Locate the cell with the specified text and output its [X, Y] center coordinate. 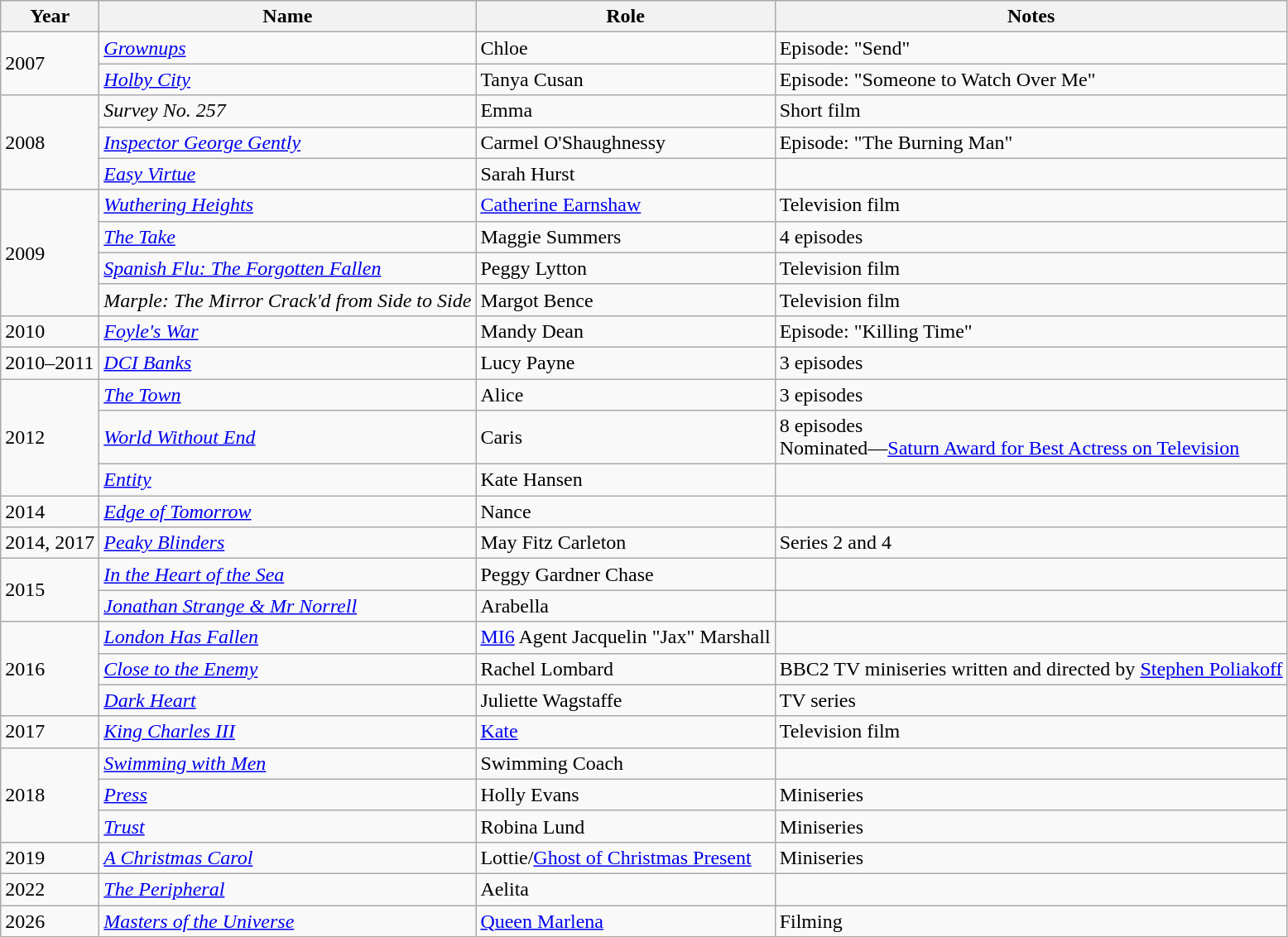
Caris [626, 437]
The Take [288, 237]
Entity [288, 480]
Role [626, 17]
Episode: "Killing Time" [1031, 331]
Swimming with Men [288, 763]
Chloe [626, 48]
Tanya Cusan [626, 79]
Holly Evans [626, 795]
Marple: The Mirror Crack'd from Side to Side [288, 300]
May Fitz Carleton [626, 543]
2009 [50, 252]
TV series [1031, 700]
Kate Hansen [626, 480]
London Has Fallen [288, 637]
Filming [1031, 921]
Rachel Lombard [626, 669]
Swimming Coach [626, 763]
Masters of the Universe [288, 921]
2007 [50, 64]
World Without End [288, 437]
2014 [50, 512]
Alice [626, 395]
Robina Lund [626, 826]
Wuthering Heights [288, 205]
Aelita [626, 889]
Episode: "The Burning Man" [1031, 142]
Episode: "Someone to Watch Over Me" [1031, 79]
Grownups [288, 48]
2012 [50, 437]
8 episodesNominated—Saturn Award for Best Actress on Television [1031, 437]
2008 [50, 142]
4 episodes [1031, 237]
Edge of Tomorrow [288, 512]
Series 2 and 4 [1031, 543]
Year [50, 17]
The Town [288, 395]
Nance [626, 512]
Sarah Hurst [626, 174]
Name [288, 17]
Maggie Summers [626, 237]
Emma [626, 111]
2017 [50, 732]
Survey No. 257 [288, 111]
Dark Heart [288, 700]
Peaky Blinders [288, 543]
Notes [1031, 17]
2016 [50, 669]
Peggy Gardner Chase [626, 574]
Mandy Dean [626, 331]
Lucy Payne [626, 363]
2010 [50, 331]
MI6 Agent Jacquelin "Jax" Marshall [626, 637]
Juliette Wagstaffe [626, 700]
2022 [50, 889]
2015 [50, 590]
Queen Marlena [626, 921]
A Christmas Carol [288, 858]
BBC2 TV miniseries written and directed by Stephen Poliakoff [1031, 669]
Inspector George Gently [288, 142]
Trust [288, 826]
Press [288, 795]
In the Heart of the Sea [288, 574]
Easy Virtue [288, 174]
Foyle's War [288, 331]
Arabella [626, 606]
2014, 2017 [50, 543]
2010–2011 [50, 363]
2018 [50, 795]
Spanish Flu: The Forgotten Fallen [288, 268]
Short film [1031, 111]
King Charles III [288, 732]
Lottie/Ghost of Christmas Present [626, 858]
DCI Banks [288, 363]
Margot Bence [626, 300]
Close to the Enemy [288, 669]
2019 [50, 858]
Carmel O'Shaughnessy [626, 142]
Episode: "Send" [1031, 48]
Catherine Earnshaw [626, 205]
Jonathan Strange & Mr Norrell [288, 606]
Holby City [288, 79]
Kate [626, 732]
The Peripheral [288, 889]
Peggy Lytton [626, 268]
2026 [50, 921]
